Locate the cell with the specified text and output its (x, y) center coordinate. 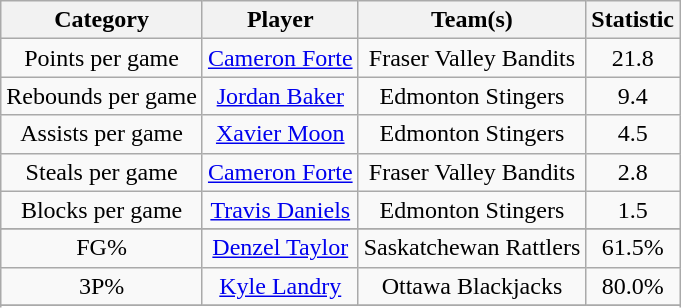
2.8 (633, 172)
FG% (102, 248)
80.0% (633, 286)
61.5% (633, 248)
Player (280, 20)
Statistic (633, 20)
Denzel Taylor (280, 248)
Xavier Moon (280, 134)
9.4 (633, 96)
Travis Daniels (280, 210)
Ottawa Blackjacks (472, 286)
Team(s) (472, 20)
Steals per game (102, 172)
4.5 (633, 134)
21.8 (633, 58)
Rebounds per game (102, 96)
Assists per game (102, 134)
Points per game (102, 58)
Jordan Baker (280, 96)
Kyle Landry (280, 286)
3P% (102, 286)
Saskatchewan Rattlers (472, 248)
Category (102, 20)
Blocks per game (102, 210)
1.5 (633, 210)
